Output the (x, y) coordinate of the center of the cell containing the given text.  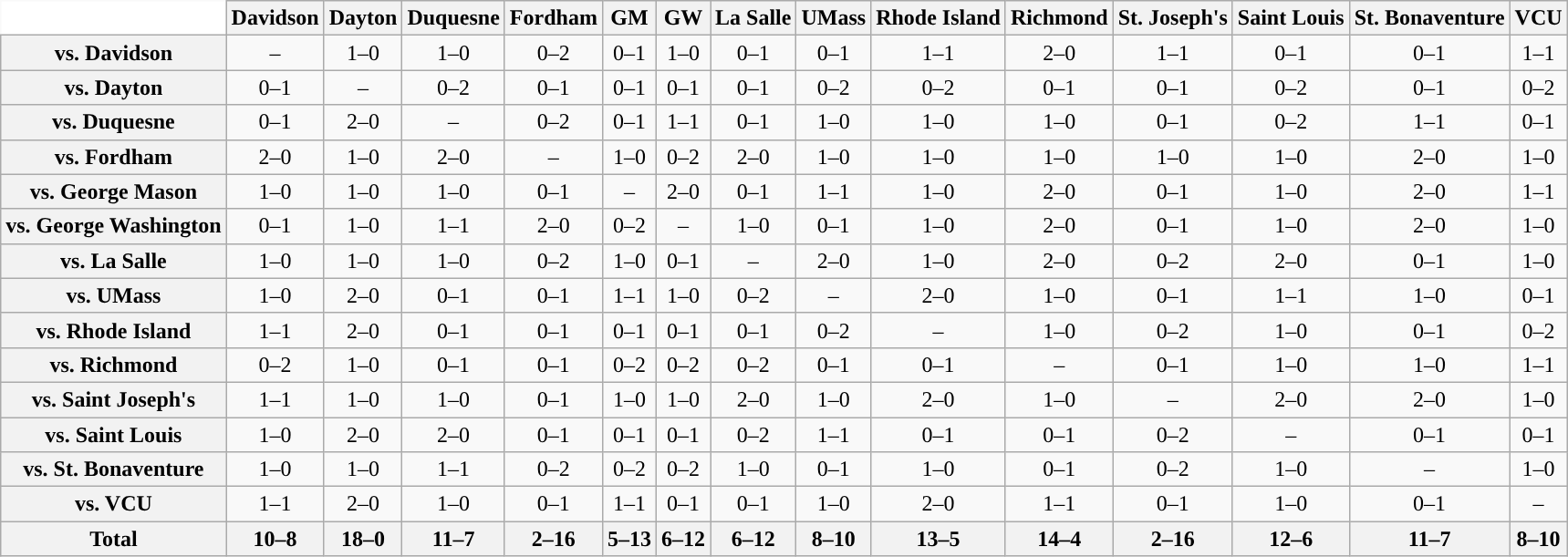
Dayton (363, 18)
vs. George Washington (113, 226)
Fordham (553, 18)
GM (629, 18)
vs. Richmond (113, 365)
Davidson (275, 18)
Richmond (1059, 18)
vs. Davidson (113, 53)
VCU (1538, 18)
vs. UMass (113, 295)
Duquesne (453, 18)
vs. George Mason (113, 191)
13–5 (939, 539)
vs. Duquesne (113, 122)
vs. Saint Joseph's (113, 399)
Saint Louis (1291, 18)
10–8 (275, 539)
vs. VCU (113, 504)
St. Joseph's (1173, 18)
vs. Rhode Island (113, 330)
18–0 (363, 539)
vs. Fordham (113, 157)
5–13 (629, 539)
vs. St. Bonaventure (113, 469)
La Salle (753, 18)
Rhode Island (939, 18)
vs. Dayton (113, 88)
12–6 (1291, 539)
14–4 (1059, 539)
UMass (834, 18)
vs. Saint Louis (113, 435)
St. Bonaventure (1429, 18)
GW (682, 18)
vs. La Salle (113, 261)
Total (113, 539)
